Locate the cell with the specified text and output its (X, Y) center coordinate. 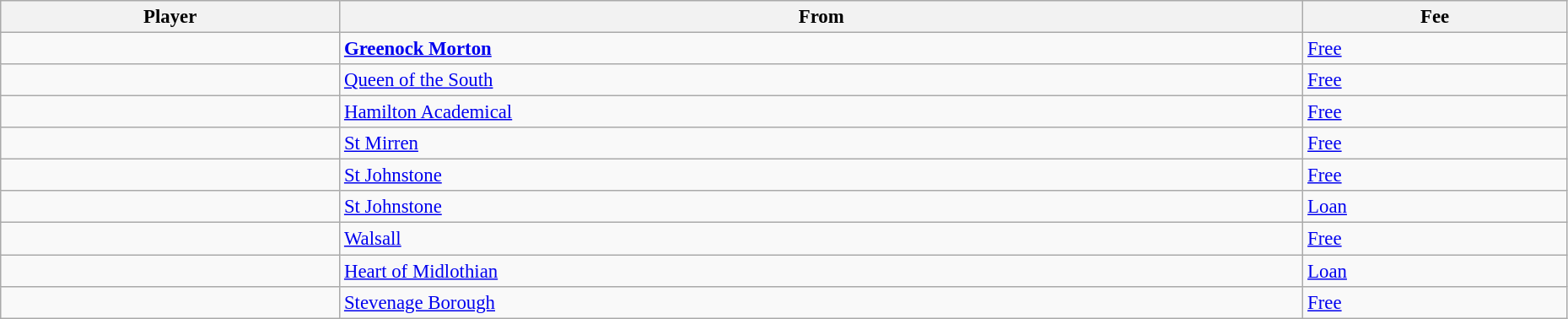
Stevenage Borough (822, 302)
From (822, 17)
Hamilton Academical (822, 112)
Heart of Midlothian (822, 271)
Greenock Morton (822, 49)
Queen of the South (822, 80)
St Mirren (822, 143)
Walsall (822, 239)
Fee (1436, 17)
Player (170, 17)
